Return the (x, y) coordinate for the center point of the cell that contains the specified text.  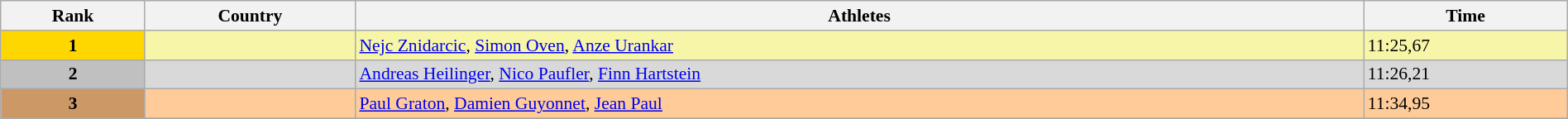
11:26,21 (1465, 74)
Rank (73, 16)
Time (1465, 16)
Country (250, 16)
Athletes (858, 16)
Paul Graton, Damien Guyonnet, Jean Paul (858, 104)
Andreas Heilinger, Nico Paufler, Finn Hartstein (858, 74)
2 (73, 74)
11:34,95 (1465, 104)
1 (73, 45)
Nejc Znidarcic, Simon Oven, Anze Urankar (858, 45)
11:25,67 (1465, 45)
3 (73, 104)
